Capture the cell that displays the provided text and extract its [x, y] central coordinate. 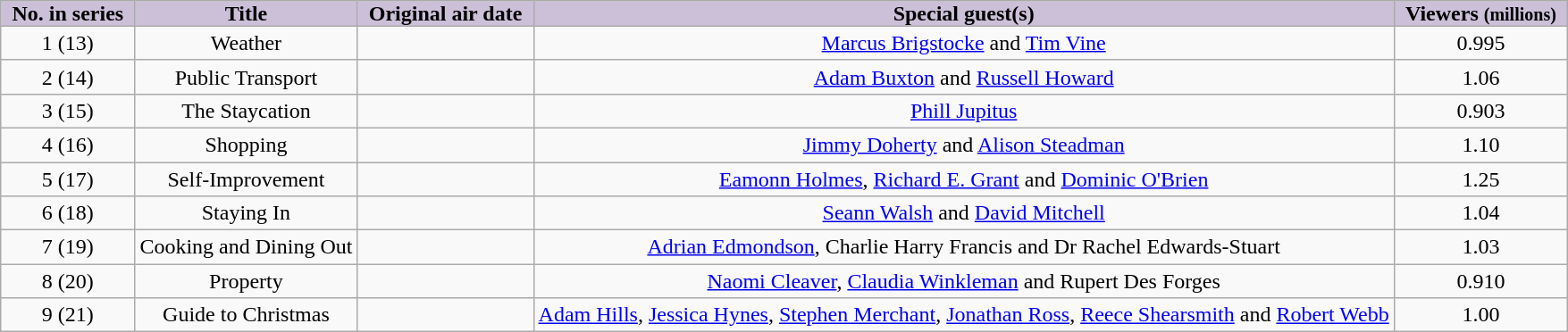
0.903 [1480, 111]
Shopping [247, 145]
Guide to Christmas [247, 315]
Naomi Cleaver, Claudia Winkleman and Rupert Des Forges [963, 281]
Viewers (millions) [1480, 13]
Cooking and Dining Out [247, 247]
1.00 [1480, 315]
Jimmy Doherty and Alison Steadman [963, 145]
1.04 [1480, 213]
7 (19) [68, 247]
0.910 [1480, 281]
Phill Jupitus [963, 111]
Self-Improvement [247, 179]
8 (20) [68, 281]
Title [247, 13]
1 (13) [68, 43]
Original air date [445, 13]
9 (21) [68, 315]
Property [247, 281]
5 (17) [68, 179]
Staying In [247, 213]
The Staycation [247, 111]
1.03 [1480, 247]
3 (15) [68, 111]
Adrian Edmondson, Charlie Harry Francis and Dr Rachel Edwards-Stuart [963, 247]
6 (18) [68, 213]
Public Transport [247, 77]
Marcus Brigstocke and Tim Vine [963, 43]
1.10 [1480, 145]
Eamonn Holmes, Richard E. Grant and Dominic O'Brien [963, 179]
4 (16) [68, 145]
Adam Buxton and Russell Howard [963, 77]
0.995 [1480, 43]
No. in series [68, 13]
1.25 [1480, 179]
Weather [247, 43]
Adam Hills, Jessica Hynes, Stephen Merchant, Jonathan Ross, Reece Shearsmith and Robert Webb [963, 315]
Special guest(s) [963, 13]
1.06 [1480, 77]
Seann Walsh and David Mitchell [963, 213]
2 (14) [68, 77]
